For the text-containing cell, return its midpoint in (x, y) coordinate format. 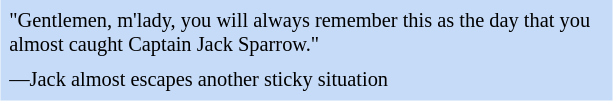
—Jack almost escapes another sticky situation (306, 80)
"Gentlemen, m'lady, you will always remember this as the day that you almost caught Captain Jack Sparrow." (306, 34)
